Return the [X, Y] coordinate for the center point of the cell that contains the specified text.  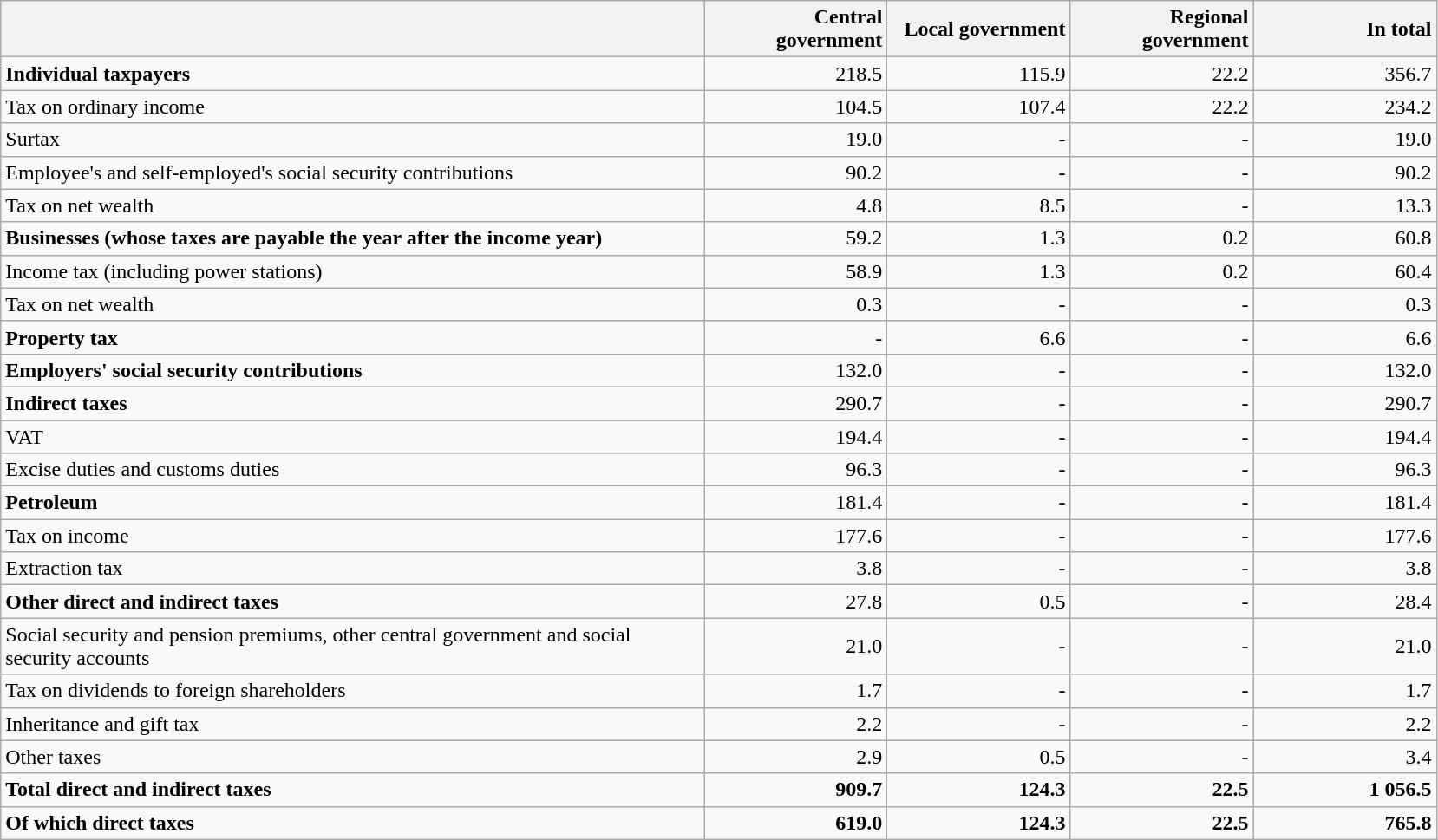
Excise duties and customs duties [352, 470]
28.4 [1344, 602]
27.8 [796, 602]
60.8 [1344, 238]
Total direct and indirect taxes [352, 790]
Tax on income [352, 536]
Of which direct taxes [352, 823]
Other taxes [352, 757]
4.8 [796, 205]
Other direct and indirect taxes [352, 602]
2.9 [796, 757]
Tax on ordinary income [352, 107]
8.5 [978, 205]
909.7 [796, 790]
Social security and pension premiums, other central government and social security accounts [352, 647]
Central government [796, 29]
Property tax [352, 337]
619.0 [796, 823]
60.4 [1344, 271]
765.8 [1344, 823]
234.2 [1344, 107]
In total [1344, 29]
59.2 [796, 238]
13.3 [1344, 205]
Employers' social security contributions [352, 370]
Extraction tax [352, 569]
Surtax [352, 140]
1 056.5 [1344, 790]
Petroleum [352, 503]
Employee's and self-employed's social security contributions [352, 173]
3.4 [1344, 757]
104.5 [796, 107]
Income tax (including power stations) [352, 271]
107.4 [978, 107]
218.5 [796, 74]
Local government [978, 29]
VAT [352, 436]
Inheritance and gift tax [352, 724]
Regional government [1162, 29]
356.7 [1344, 74]
115.9 [978, 74]
Individual taxpayers [352, 74]
Indirect taxes [352, 403]
Businesses (whose taxes are payable the year after the income year) [352, 238]
Tax on dividends to foreign shareholders [352, 691]
58.9 [796, 271]
